Locate the cell with the specified text and output its (x, y) center coordinate. 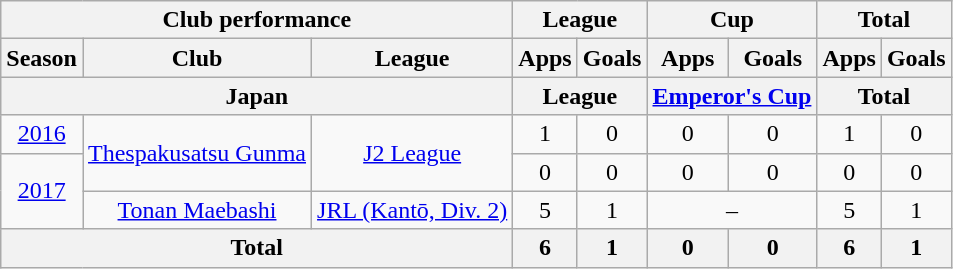
JRL (Kantō, Div. 2) (412, 210)
Thespakusatsu Gunma (196, 153)
– (732, 210)
Club performance (257, 20)
Tonan Maebashi (196, 210)
Cup (732, 20)
Emperor's Cup (732, 96)
Club (196, 58)
Japan (257, 96)
2016 (42, 134)
Season (42, 58)
J2 League (412, 153)
2017 (42, 191)
